Identify which cell holds the provided text, then report its (X, Y) central coordinate. 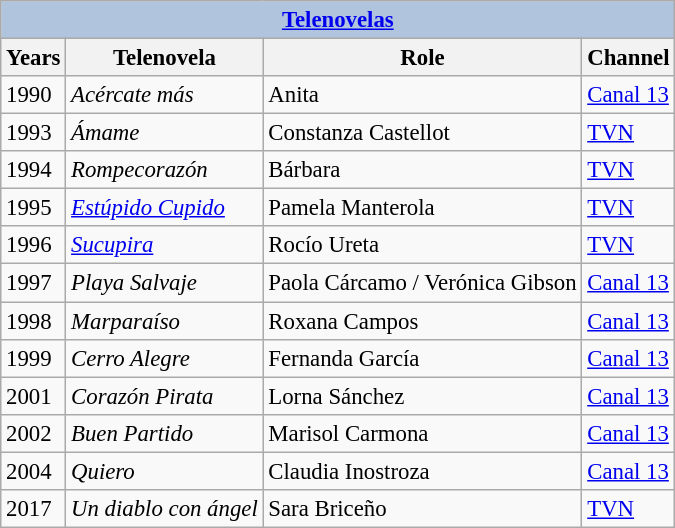
2001 (34, 396)
Rocío Ureta (422, 245)
Marparaíso (164, 321)
2017 (34, 509)
Rompecorazón (164, 170)
Years (34, 58)
1995 (34, 208)
Ámame (164, 133)
Role (422, 58)
Fernanda García (422, 358)
Corazón Pirata (164, 396)
Playa Salvaje (164, 283)
Lorna Sánchez (422, 396)
Estúpido Cupido (164, 208)
Quiero (164, 471)
1993 (34, 133)
1998 (34, 321)
Un diablo con ángel (164, 509)
2004 (34, 471)
1996 (34, 245)
Acércate más (164, 95)
Marisol Carmona (422, 433)
Buen Partido (164, 433)
Cerro Alegre (164, 358)
Anita (422, 95)
Channel (628, 58)
1997 (34, 283)
Pamela Manterola (422, 208)
Claudia Inostroza (422, 471)
Constanza Castellot (422, 133)
Sara Briceño (422, 509)
2002 (34, 433)
1994 (34, 170)
1990 (34, 95)
Bárbara (422, 170)
1999 (34, 358)
Telenovela (164, 58)
Telenovelas (338, 20)
Paola Cárcamo / Verónica Gibson (422, 283)
Sucupira (164, 245)
Roxana Campos (422, 321)
